Locate the cell with the specified text and output its [x, y] center coordinate. 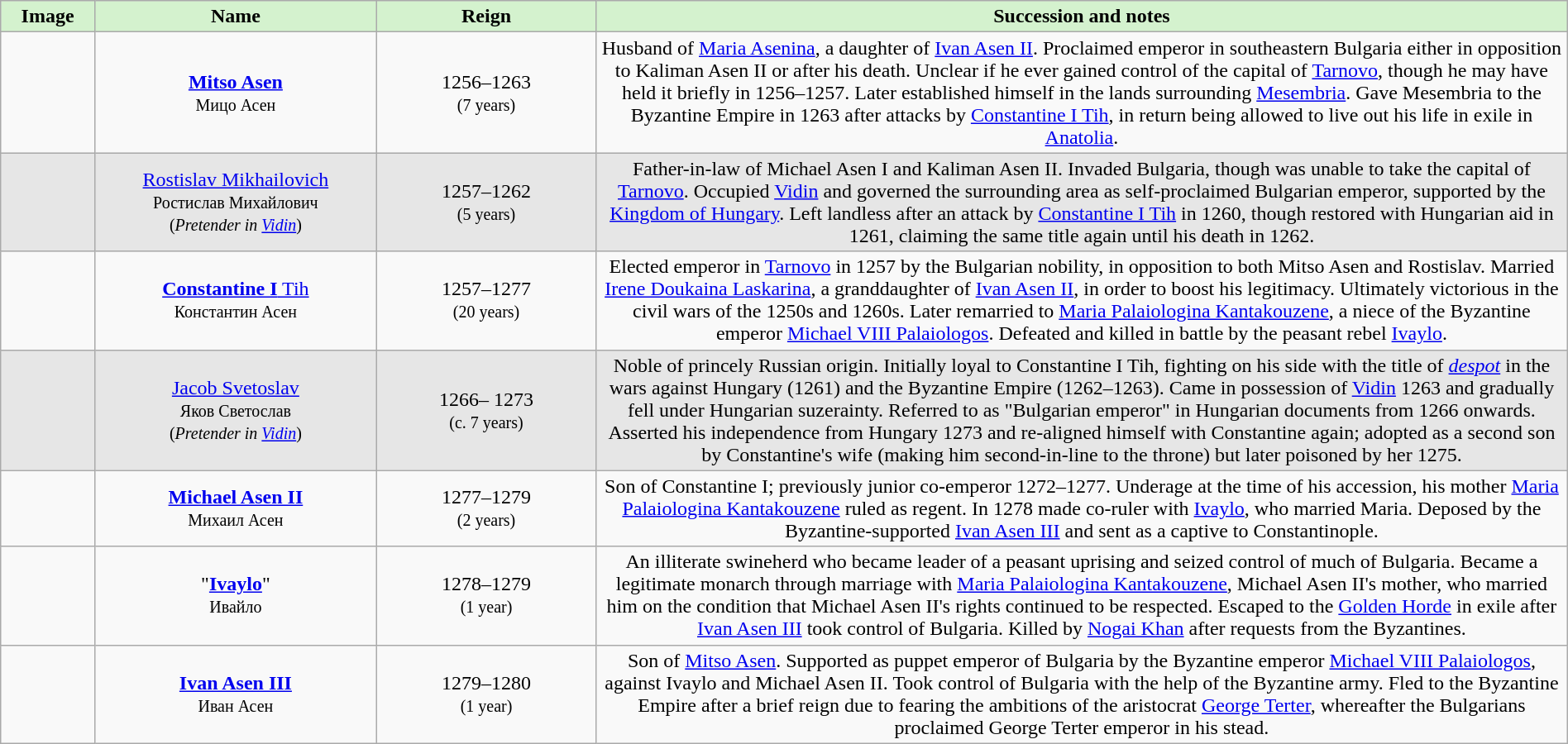
"Ivaylo"Ивайло [235, 595]
1257–1262(5 years) [486, 202]
Name [235, 17]
1279–1280(1 year) [486, 694]
Michael Asen IIМихаил Асен [235, 508]
Constantine I TihКонстантин Асен [235, 301]
Image [48, 17]
1277–1279(2 years) [486, 508]
1257–1277(20 years) [486, 301]
Reign [486, 17]
Succession and notes [1082, 17]
Rostislav MikhailovichРостислав Михайлович(Pretender in Vidin) [235, 202]
1266– 1273(c. 7 years) [486, 410]
Mitso AsenМицо Асен [235, 93]
Jacob SvetoslavЯков Светослав(Pretender in Vidin) [235, 410]
Ivan Asen IIIИван Асен [235, 694]
1256–1263(7 years) [486, 93]
1278–1279(1 year) [486, 595]
